Return the [x, y] coordinate for the center point of the cell that contains the specified text.  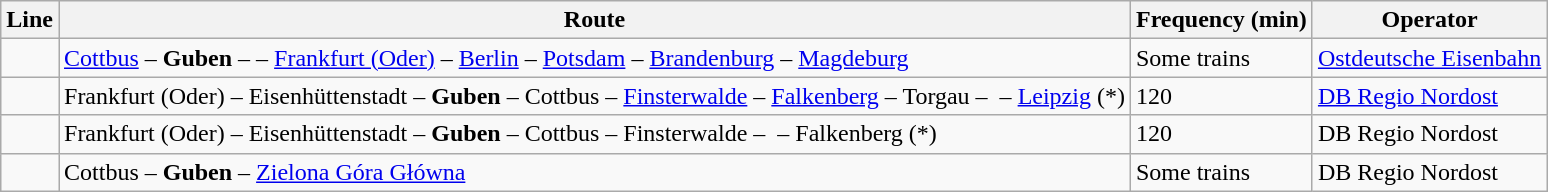
Route [594, 20]
Operator [1429, 20]
Line [30, 20]
Cottbus – Guben – – Frankfurt (Oder) – Berlin – Potsdam – Brandenburg – Magdeburg [594, 58]
Frankfurt (Oder) – Eisenhüttenstadt – Guben – Cottbus – Finsterwalde – – Falkenberg (*) [594, 134]
Cottbus – Guben – Zielona Góra Główna [594, 172]
Frequency (min) [1221, 20]
Ostdeutsche Eisenbahn [1429, 58]
Frankfurt (Oder) – Eisenhüttenstadt – Guben – Cottbus – Finsterwalde – Falkenberg – Torgau – – Leipzig (*) [594, 96]
